Provide the (x, y) coordinate of the cell's center where the given text is located.  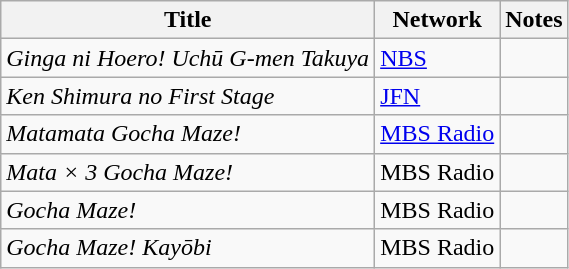
Title (188, 20)
Ginga ni Hoero! Uchū G-men Takuya (188, 58)
Matamata Gocha Maze! (188, 134)
JFN (438, 96)
Gocha Maze! (188, 210)
Gocha Maze! Kayōbi (188, 248)
NBS (438, 58)
Ken Shimura no First Stage (188, 96)
Notes (534, 20)
Mata × 3 Gocha Maze! (188, 172)
Network (438, 20)
